Extract the (x, y) coordinate from the center of the cell holding the provided text.  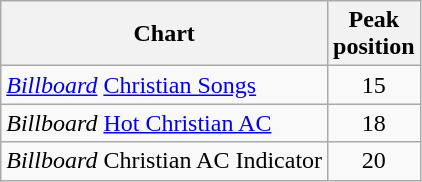
20 (374, 161)
Chart (164, 34)
Billboard Christian AC Indicator (164, 161)
Billboard Christian Songs (164, 85)
Peakposition (374, 34)
18 (374, 123)
15 (374, 85)
Billboard Hot Christian AC (164, 123)
